Return the [X, Y] coordinate for the center point of the cell that contains the specified text.  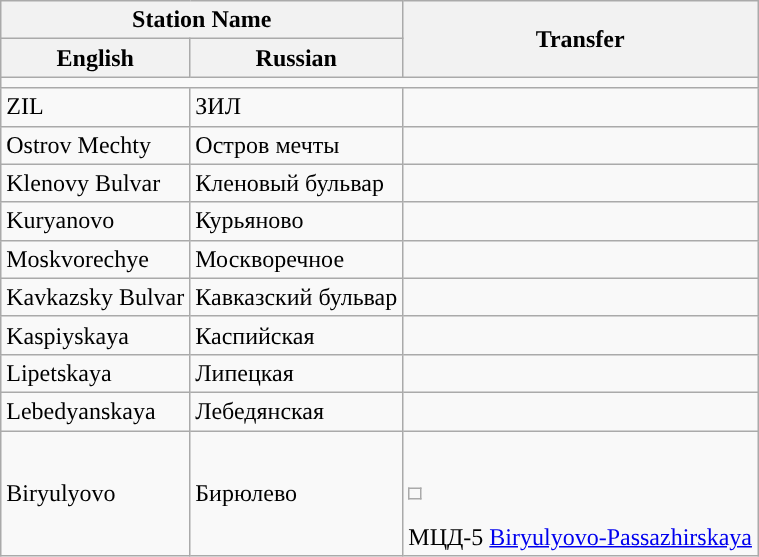
ЗИЛ [296, 107]
Transfer [580, 39]
Kavkazsky Bulvar [96, 297]
Лебедянская [296, 411]
Остров мечты [296, 145]
Кленовый бульвар [296, 183]
Липецкая [296, 373]
МЦД-5 Biryulyovo-Passazhirskaya [580, 493]
Кавказский бульвар [296, 297]
Lipetskaya [96, 373]
Kuryanovo [96, 221]
Station Name [202, 20]
Курьяново [296, 221]
English [96, 58]
Russian [296, 58]
ZIL [96, 107]
Каспийская [296, 335]
Klenovy Bulvar [96, 183]
Moskvorechye [96, 259]
Бирюлево [296, 493]
Москворечное [296, 259]
Ostrov Mechty [96, 145]
Kaspiyskaya [96, 335]
Lebedyanskaya [96, 411]
Biryulyovo [96, 493]
